Find where the given text appears and provide that cell's center as [X, Y] coordinate. 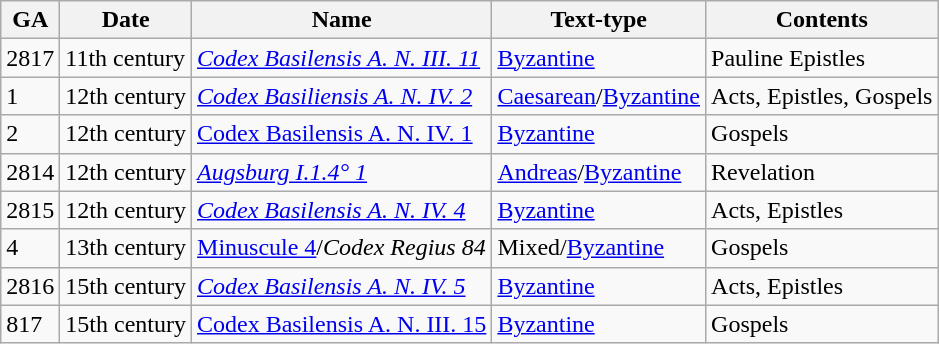
2817 [30, 58]
2816 [30, 286]
Acts, Epistles, Gospels [822, 96]
Codex Basilensis A. N. III. 11 [342, 58]
Contents [822, 20]
13th century [126, 248]
11th century [126, 58]
2 [30, 134]
Revelation [822, 172]
Text-type [599, 20]
Mixed/Byzantine [599, 248]
2814 [30, 172]
2815 [30, 210]
Augsburg I.1.4° 1 [342, 172]
Minuscule 4/Codex Regius 84 [342, 248]
Date [126, 20]
Caesarean/Byzantine [599, 96]
GA [30, 20]
Codex Basilensis A. N. IV. 4 [342, 210]
Codex Basiliensis A. N. IV. 2 [342, 96]
Andreas/Byzantine [599, 172]
Pauline Epistles [822, 58]
817 [30, 324]
Codex Basilensis A. N. IV. 1 [342, 134]
4 [30, 248]
1 [30, 96]
Codex Basilensis A. N. IV. 5 [342, 286]
Name [342, 20]
Codex Basilensis A. N. III. 15 [342, 324]
